Capture the cell that displays the provided text and extract its (x, y) central coordinate. 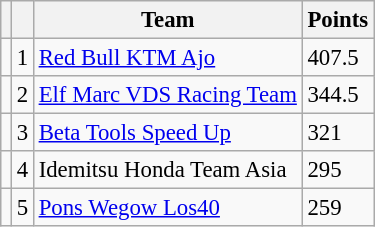
Red Bull KTM Ajo (168, 58)
2 (22, 95)
3 (22, 133)
Pons Wegow Los40 (168, 208)
Beta Tools Speed Up (168, 133)
321 (338, 133)
295 (338, 170)
1 (22, 58)
Points (338, 20)
344.5 (338, 95)
4 (22, 170)
Team (168, 20)
Elf Marc VDS Racing Team (168, 95)
5 (22, 208)
407.5 (338, 58)
Idemitsu Honda Team Asia (168, 170)
259 (338, 208)
